Provide the (x, y) coordinate of the cell's center where the given text is located.  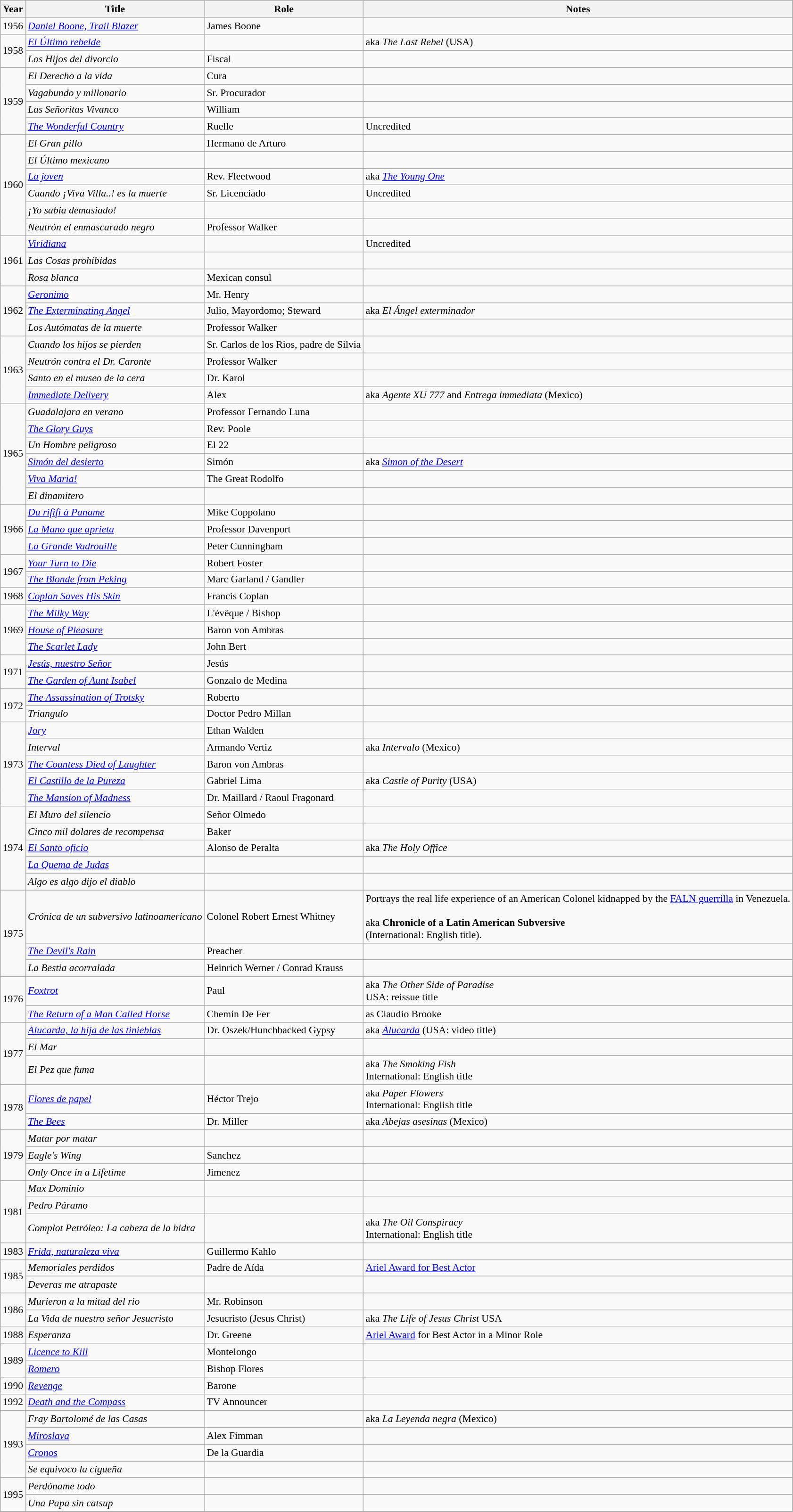
1975 (13, 933)
aka The Oil Conspiracy International: English title (578, 1229)
Pedro Páramo (115, 1206)
El 22 (284, 445)
Las Señoritas Vivanco (115, 110)
Alucarda, la hija de las tinieblas (115, 1030)
Coplan Saves His Skin (115, 597)
Romero (115, 1369)
Ruelle (284, 127)
Mr. Robinson (284, 1302)
1958 (13, 51)
Se equivoco la cigueña (115, 1470)
Revenge (115, 1386)
aka Castle of Purity (USA) (578, 781)
aka Agente XU 777 and Entrega immediata (Mexico) (578, 395)
aka Abejas asesinas (Mexico) (578, 1122)
1988 (13, 1335)
Dr. Oszek/Hunchbacked Gypsy (284, 1030)
Sr. Carlos de los Rios, padre de Silvia (284, 345)
Julio, Mayordomo; Steward (284, 311)
1956 (13, 26)
Memoriales perdidos (115, 1268)
1973 (13, 764)
1986 (13, 1310)
The Mansion of Madness (115, 798)
Dr. Maillard / Raoul Fragonard (284, 798)
Complot Petróleo: La cabeza de la hidra (115, 1229)
Guillermo Kahlo (284, 1251)
Dr. Karol (284, 378)
Daniel Boone, Trail Blazer (115, 26)
aka La Leyenda negra (Mexico) (578, 1419)
Flores de papel (115, 1099)
Simón (284, 462)
1983 (13, 1251)
1961 (13, 261)
Professor Davenport (284, 530)
Marc Garland / Gandler (284, 580)
Fiscal (284, 59)
The Bees (115, 1122)
Sr. Procurador (284, 93)
Viva Maria! (115, 479)
Matar por matar (115, 1139)
The Milky Way (115, 613)
aka El Ángel exterminador (578, 311)
The Countess Died of Laughter (115, 764)
aka The Smoking FishInternational: English title (578, 1071)
El Último rebelde (115, 42)
1995 (13, 1495)
Mike Coppolano (284, 513)
Chemin De Fer (284, 1014)
El Santo oficio (115, 848)
Geronimo (115, 294)
1967 (13, 571)
1959 (13, 101)
Los Autómatas de la muerte (115, 328)
El Pez que fuma (115, 1071)
Interval (115, 748)
Preacher (284, 951)
1965 (13, 454)
Roberto (284, 697)
Licence to Kill (115, 1352)
aka The Life of Jesus Christ USA (578, 1318)
Max Dominio (115, 1189)
Viridiana (115, 244)
1989 (13, 1361)
El Derecho a la vida (115, 76)
Neutrón el enmascarado negro (115, 227)
John Bert (284, 647)
Esperanza (115, 1335)
1972 (13, 706)
Frida, naturaleza viva (115, 1251)
Rev. Poole (284, 429)
Dr. Miller (284, 1122)
Colonel Robert Ernest Whitney (284, 916)
Cuando ¡Viva Villa..! es la muerte (115, 194)
La Mano que aprieta (115, 530)
Sanchez (284, 1155)
The Blonde from Peking (115, 580)
Foxtrot (115, 991)
Algo es algo dijo el diablo (115, 882)
Gonzalo de Medina (284, 680)
aka The Last Rebel (USA) (578, 42)
Peter Cunningham (284, 546)
Barone (284, 1386)
1993 (13, 1444)
Deveras me atrapaste (115, 1285)
Padre de Aída (284, 1268)
Sr. Licenciado (284, 194)
La Vida de nuestro señor Jesucristo (115, 1318)
Your Turn to Die (115, 563)
Alex Fimman (284, 1436)
The Scarlet Lady (115, 647)
Immediate Delivery (115, 395)
The Garden of Aunt Isabel (115, 680)
Murieron a la mitad del rio (115, 1302)
House of Pleasure (115, 630)
Baker (284, 832)
1963 (13, 370)
Jesucristo (Jesus Christ) (284, 1318)
The Exterminating Angel (115, 311)
1979 (13, 1155)
1971 (13, 672)
Hermano de Arturo (284, 143)
Alex (284, 395)
Triangulo (115, 714)
Cinco mil dolares de recompensa (115, 832)
aka Simon of the Desert (578, 462)
1960 (13, 185)
1976 (13, 1000)
Señor Olmedo (284, 815)
1990 (13, 1386)
Perdóname todo (115, 1487)
aka The Holy Office (578, 848)
Mr. Henry (284, 294)
Eagle's Wing (115, 1155)
El Gran pillo (115, 143)
The Glory Guys (115, 429)
Professor Fernando Luna (284, 412)
L'évêque / Bishop (284, 613)
Armando Vertiz (284, 748)
1962 (13, 311)
1981 (13, 1211)
as Claudio Brooke (578, 1014)
Death and the Compass (115, 1402)
De la Guardia (284, 1453)
La joven (115, 177)
La Grande Vadrouille (115, 546)
El dinamitero (115, 496)
El Muro del silencio (115, 815)
Jory (115, 731)
El Mar (115, 1047)
Alonso de Peralta (284, 848)
Ariel Award for Best Actor (578, 1268)
Dr. Greene (284, 1335)
Paul (284, 991)
La Bestia acorralada (115, 968)
Crónica de un subversivo latinoamericano (115, 916)
Rosa blanca (115, 278)
Cronos (115, 1453)
1977 (13, 1053)
Ariel Award for Best Actor in a Minor Role (578, 1335)
1966 (13, 530)
Bishop Flores (284, 1369)
1969 (13, 630)
The Assassination of Trotsky (115, 697)
Neutrón contra el Dr. Caronte (115, 361)
aka Intervalo (Mexico) (578, 748)
Miroslava (115, 1436)
Santo en el museo de la cera (115, 378)
Cura (284, 76)
Jesús, nuestro Señor (115, 664)
The Great Rodolfo (284, 479)
Doctor Pedro Millan (284, 714)
Guadalajara en verano (115, 412)
Vagabundo y millonario (115, 93)
The Devil's Rain (115, 951)
Simón del desierto (115, 462)
The Wonderful Country (115, 127)
Title (115, 9)
La Quema de Judas (115, 865)
Heinrich Werner / Conrad Krauss (284, 968)
Year (13, 9)
El Castillo de la Pureza (115, 781)
Rev. Fleetwood (284, 177)
Gabriel Lima (284, 781)
aka Paper FlowersInternational: English title (578, 1099)
TV Announcer (284, 1402)
Mexican consul (284, 278)
1974 (13, 848)
aka Alucarda (USA: video title) (578, 1030)
1985 (13, 1276)
1978 (13, 1107)
aka The Young One (578, 177)
Jesús (284, 664)
Ethan Walden (284, 731)
Notes (578, 9)
Jimenez (284, 1172)
Francis Coplan (284, 597)
Una Papa sin catsup (115, 1503)
James Boone (284, 26)
1992 (13, 1402)
¡Yo sabia demasiado! (115, 211)
Only Once in a Lifetime (115, 1172)
aka The Other Side of ParadiseUSA: reissue title (578, 991)
Las Cosas prohibidas (115, 261)
1968 (13, 597)
Du rififi à Paname (115, 513)
El Último mexicano (115, 160)
Los Hijos del divorcio (115, 59)
Héctor Trejo (284, 1099)
Robert Foster (284, 563)
Role (284, 9)
Fray Bartolomé de las Casas (115, 1419)
Montelongo (284, 1352)
Cuando los hijos se pierden (115, 345)
The Return of a Man Called Horse (115, 1014)
Un Hombre peligroso (115, 445)
William (284, 110)
